Search for the cell housing the specified text and yield its [x, y] center coordinate. 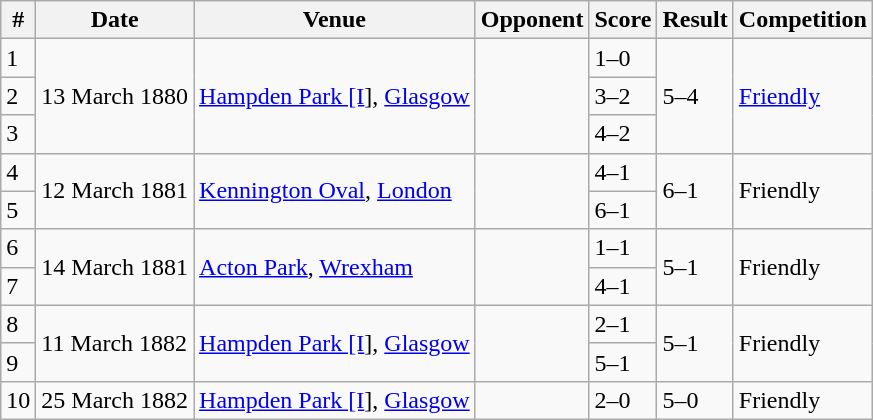
10 [18, 400]
# [18, 20]
1–0 [623, 58]
11 March 1882 [115, 343]
Venue [335, 20]
12 March 1881 [115, 191]
3 [18, 134]
1 [18, 58]
5–0 [695, 400]
9 [18, 362]
25 March 1882 [115, 400]
Score [623, 20]
5 [18, 210]
1–1 [623, 248]
Date [115, 20]
Result [695, 20]
6 [18, 248]
8 [18, 324]
Competition [802, 20]
2 [18, 96]
4–2 [623, 134]
2–1 [623, 324]
Acton Park, Wrexham [335, 267]
5–4 [695, 96]
3–2 [623, 96]
Kennington Oval, London [335, 191]
7 [18, 286]
Opponent [532, 20]
14 March 1881 [115, 267]
13 March 1880 [115, 96]
4 [18, 172]
2–0 [623, 400]
